Identify which cell holds the provided text, then report its [x, y] central coordinate. 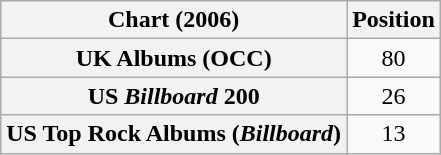
US Top Rock Albums (Billboard) [174, 134]
Chart (2006) [174, 20]
26 [394, 96]
US Billboard 200 [174, 96]
UK Albums (OCC) [174, 58]
Position [394, 20]
13 [394, 134]
80 [394, 58]
